Detect which cell encompasses the target text, then output its [X, Y] center coordinate. 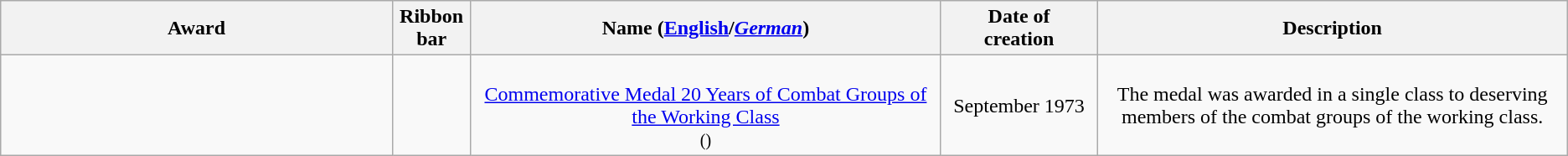
The medal was awarded in a single class to deserving members of the combat groups of the working class. [1332, 106]
Ribbonbar [431, 29]
Name (English/German) [705, 29]
Description [1332, 29]
Award [197, 29]
September 1973 [1019, 106]
Commemorative Medal 20 Years of Combat Groups of the Working Class() [705, 106]
Date ofcreation [1019, 29]
